Identify which cell holds the provided text, then report its (X, Y) central coordinate. 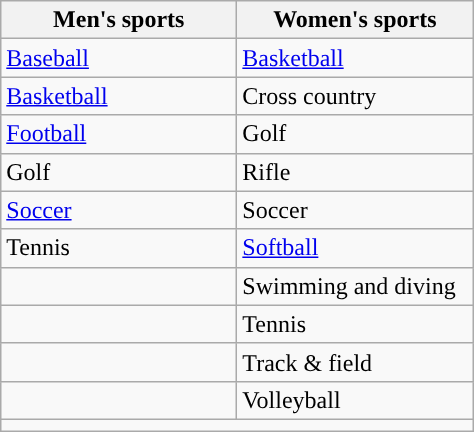
Football (119, 134)
Men's sports (119, 20)
Volleyball (355, 400)
Swimming and diving (355, 286)
Rifle (355, 172)
Baseball (119, 58)
Women's sports (355, 20)
Softball (355, 248)
Cross country (355, 96)
Track & field (355, 362)
